Determine the [x, y] coordinate at the center of the cell enclosing the given text.  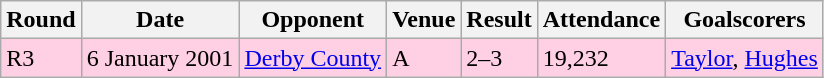
Taylor, Hughes [745, 58]
R3 [41, 58]
2–3 [499, 58]
A [424, 58]
19,232 [601, 58]
Derby County [313, 58]
Goalscorers [745, 20]
Attendance [601, 20]
Date [160, 20]
Opponent [313, 20]
6 January 2001 [160, 58]
Venue [424, 20]
Result [499, 20]
Round [41, 20]
